From the cell containing the given text, extract its center point as (X, Y) coordinate. 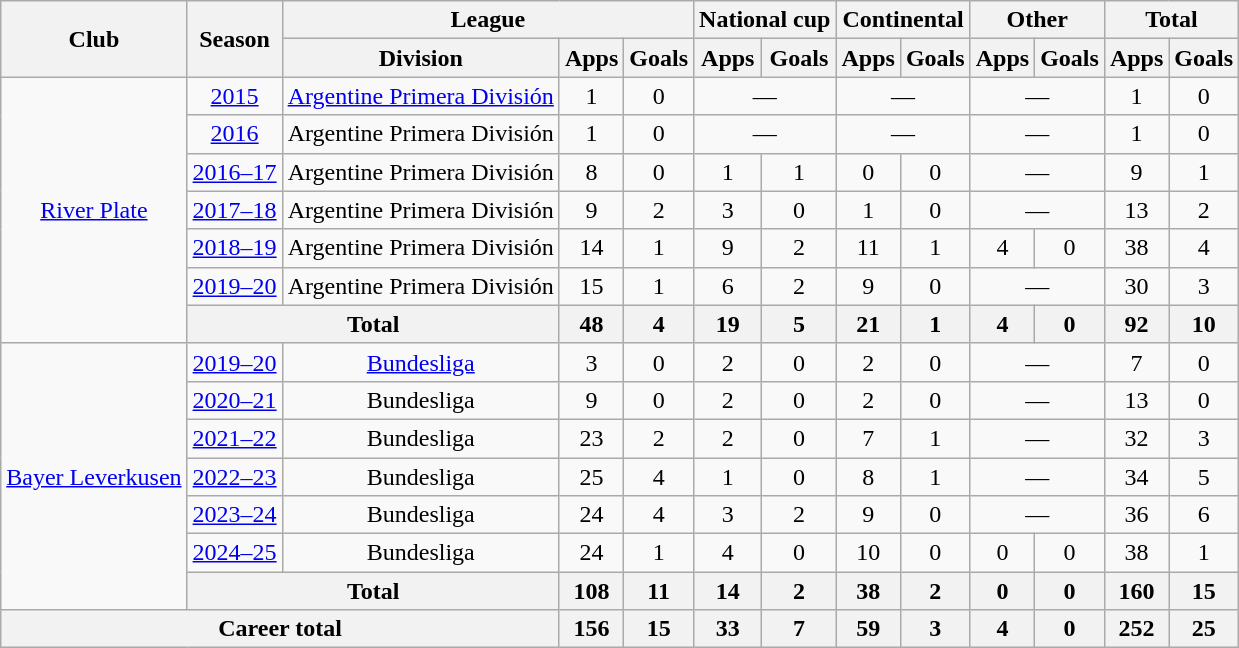
156 (591, 629)
Division (420, 58)
2016–17 (234, 172)
League (488, 20)
2023–24 (234, 515)
59 (868, 629)
Career total (280, 629)
2017–18 (234, 210)
92 (1136, 324)
2024–25 (234, 553)
2020–21 (234, 400)
Bayer Leverkusen (94, 476)
National cup (765, 20)
2018–19 (234, 248)
2021–22 (234, 438)
19 (728, 324)
30 (1136, 286)
Season (234, 39)
2015 (234, 96)
Other (1037, 20)
48 (591, 324)
108 (591, 591)
2016 (234, 134)
36 (1136, 515)
32 (1136, 438)
2022–23 (234, 477)
23 (591, 438)
252 (1136, 629)
Club (94, 39)
33 (728, 629)
21 (868, 324)
160 (1136, 591)
34 (1136, 477)
Continental (903, 20)
River Plate (94, 210)
